Capture the cell that displays the provided text and extract its (x, y) central coordinate. 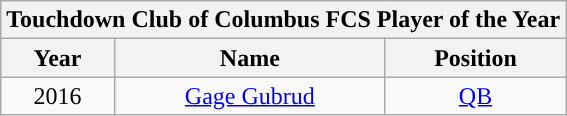
Touchdown Club of Columbus FCS Player of the Year (284, 20)
Position (475, 58)
Year (58, 58)
Name (250, 58)
2016 (58, 96)
Gage Gubrud (250, 96)
QB (475, 96)
